Provide the (x, y) coordinate of the cell's center where the given text is located.  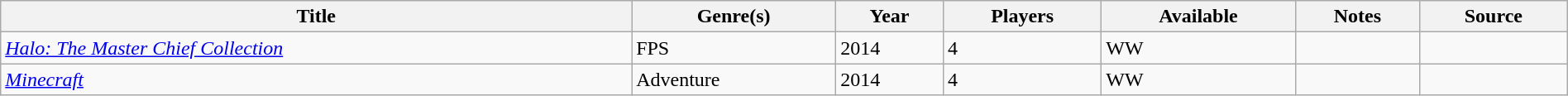
Notes (1357, 17)
Year (890, 17)
Genre(s) (734, 17)
Minecraft (316, 79)
Available (1198, 17)
Halo: The Master Chief Collection (316, 48)
Players (1022, 17)
Title (316, 17)
Adventure (734, 79)
Source (1494, 17)
FPS (734, 48)
